Provide the [x, y] coordinate of the cell's center where the given text is located.  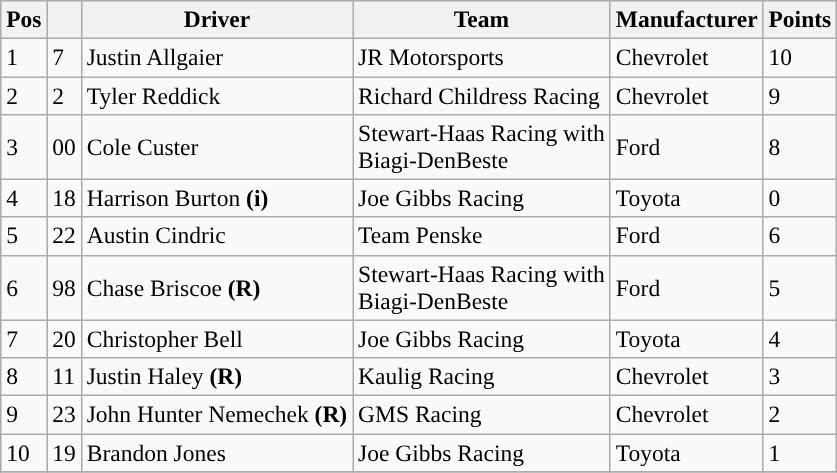
0 [800, 198]
00 [64, 146]
18 [64, 198]
Points [800, 19]
Team [482, 19]
Tyler Reddick [216, 95]
Richard Childress Racing [482, 95]
Manufacturer [686, 19]
Justin Haley (R) [216, 376]
Austin Cindric [216, 236]
Justin Allgaier [216, 57]
Team Penske [482, 236]
98 [64, 288]
20 [64, 339]
19 [64, 452]
Harrison Burton (i) [216, 198]
11 [64, 376]
Pos [24, 19]
Chase Briscoe (R) [216, 288]
Cole Custer [216, 146]
23 [64, 414]
JR Motorsports [482, 57]
Brandon Jones [216, 452]
Christopher Bell [216, 339]
Kaulig Racing [482, 376]
John Hunter Nemechek (R) [216, 414]
GMS Racing [482, 414]
22 [64, 236]
Driver [216, 19]
